Identify which cell holds the provided text, then report its (X, Y) central coordinate. 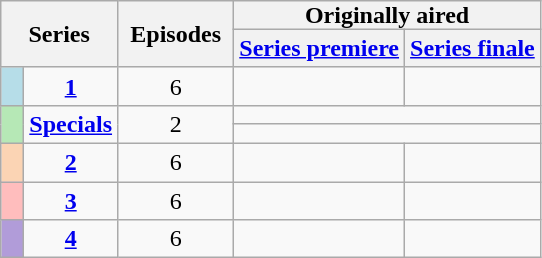
Episodes (176, 34)
Series finale (473, 48)
Series premiere (320, 48)
3 (71, 201)
Specials (71, 124)
1 (71, 86)
Originally aired (387, 15)
Series (60, 34)
4 (71, 239)
